Detect which cell encompasses the target text, then output its (x, y) center coordinate. 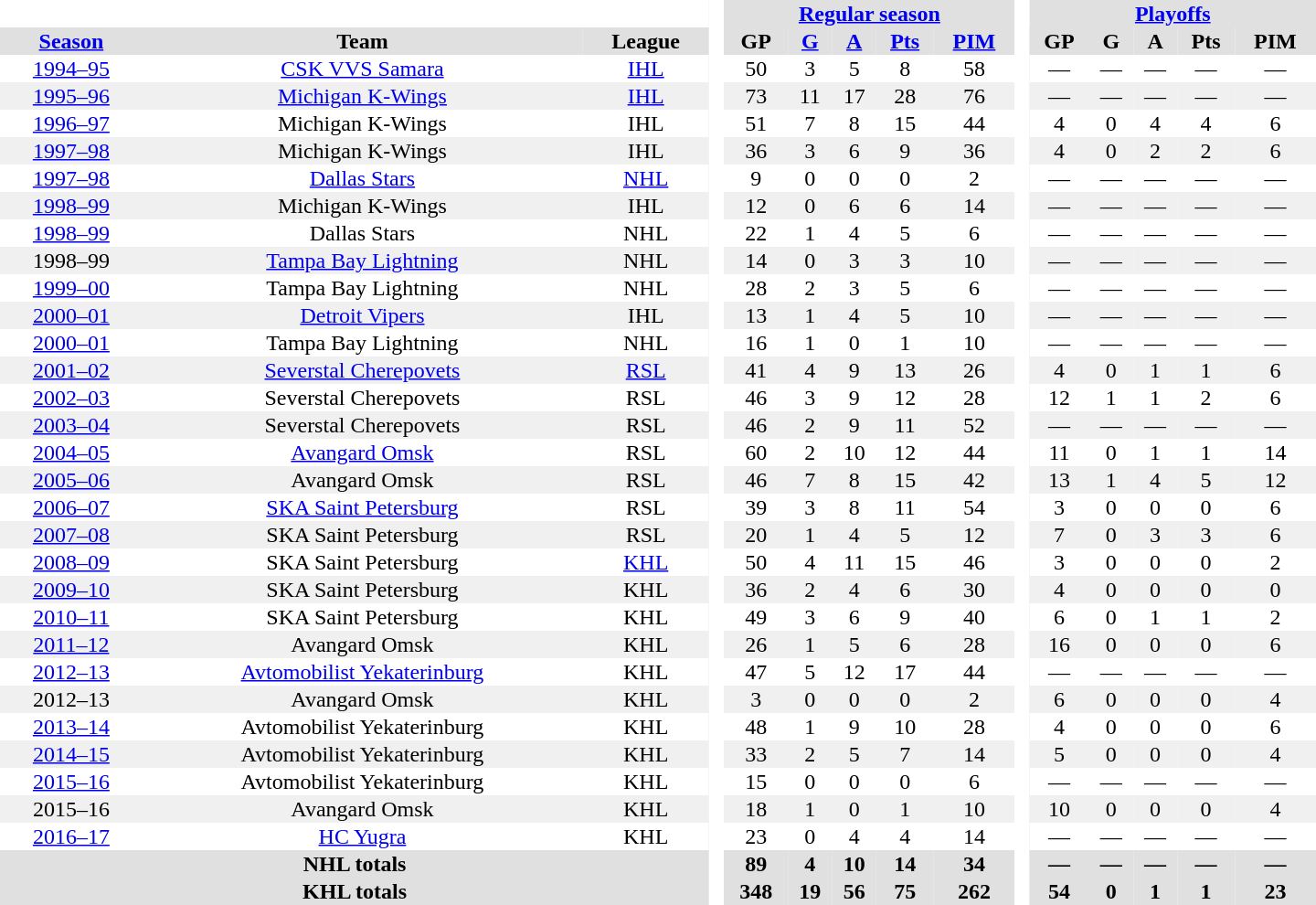
1999–00 (71, 288)
2013–14 (71, 727)
58 (974, 69)
89 (756, 864)
20 (756, 535)
HC Yugra (362, 836)
2008–09 (71, 562)
52 (974, 425)
56 (854, 891)
2004–05 (71, 452)
Regular season (869, 14)
Detroit Vipers (362, 315)
1995–96 (71, 96)
41 (756, 370)
22 (756, 233)
KHL totals (355, 891)
2011–12 (71, 644)
51 (756, 123)
348 (756, 891)
Season (71, 41)
2002–03 (71, 398)
48 (756, 727)
League (645, 41)
73 (756, 96)
2007–08 (71, 535)
75 (905, 891)
2016–17 (71, 836)
2003–04 (71, 425)
47 (756, 672)
2005–06 (71, 480)
40 (974, 617)
2001–02 (71, 370)
76 (974, 96)
60 (756, 452)
Playoffs (1173, 14)
18 (756, 809)
30 (974, 590)
Team (362, 41)
33 (756, 754)
2009–10 (71, 590)
CSK VVS Samara (362, 69)
39 (756, 507)
49 (756, 617)
1996–97 (71, 123)
NHL totals (355, 864)
2014–15 (71, 754)
2006–07 (71, 507)
34 (974, 864)
2010–11 (71, 617)
19 (810, 891)
1994–95 (71, 69)
42 (974, 480)
262 (974, 891)
